Pinpoint the cell where the given text exists, returning its [X, Y] midpoint coordinate. 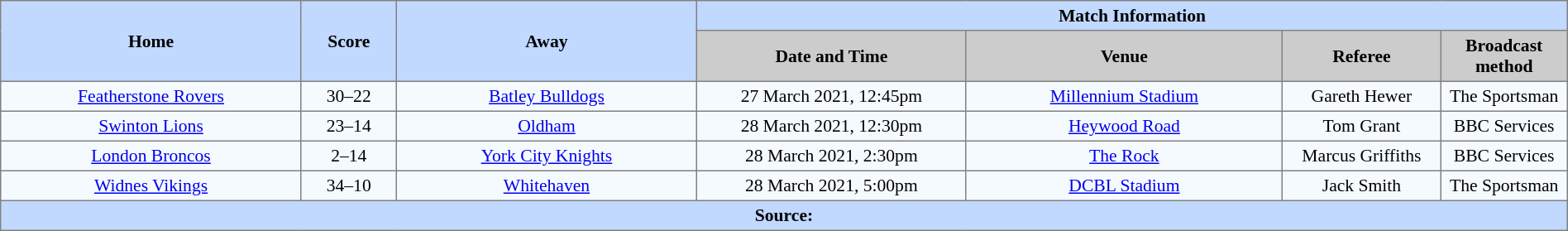
Heywood Road [1125, 126]
Marcus Griffiths [1361, 156]
Jack Smith [1361, 185]
DCBL Stadium [1125, 185]
Whitehaven [547, 185]
Source: [784, 215]
The Rock [1125, 156]
Away [547, 41]
2–14 [349, 156]
Home [151, 41]
27 March 2021, 12:45pm [832, 96]
York City Knights [547, 156]
Match Information [1133, 16]
Widnes Vikings [151, 185]
Broadcast method [1503, 56]
23–14 [349, 126]
28 March 2021, 5:00pm [832, 185]
Score [349, 41]
Oldham [547, 126]
34–10 [349, 185]
Swinton Lions [151, 126]
Gareth Hewer [1361, 96]
30–22 [349, 96]
Date and Time [832, 56]
Batley Bulldogs [547, 96]
London Broncos [151, 156]
Millennium Stadium [1125, 96]
Tom Grant [1361, 126]
28 March 2021, 12:30pm [832, 126]
Referee [1361, 56]
28 March 2021, 2:30pm [832, 156]
Venue [1125, 56]
Featherstone Rovers [151, 96]
